Locate the cell with the specified text and output its [x, y] center coordinate. 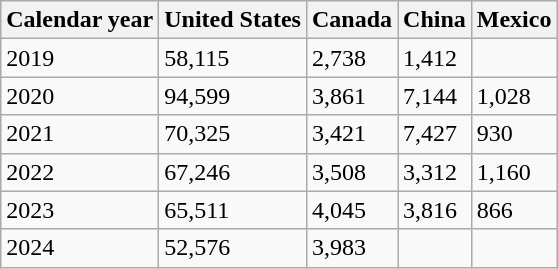
2023 [80, 210]
1,160 [514, 172]
58,115 [233, 58]
Canada [352, 20]
3,983 [352, 248]
2021 [80, 134]
1,028 [514, 96]
2024 [80, 248]
2020 [80, 96]
70,325 [233, 134]
2019 [80, 58]
7,427 [435, 134]
2,738 [352, 58]
4,045 [352, 210]
866 [514, 210]
3,421 [352, 134]
Mexico [514, 20]
China [435, 20]
3,861 [352, 96]
1,412 [435, 58]
United States [233, 20]
52,576 [233, 248]
3,816 [435, 210]
67,246 [233, 172]
7,144 [435, 96]
65,511 [233, 210]
3,312 [435, 172]
3,508 [352, 172]
930 [514, 134]
2022 [80, 172]
94,599 [233, 96]
Calendar year [80, 20]
